Locate the cell with the specified text and output its [X, Y] center coordinate. 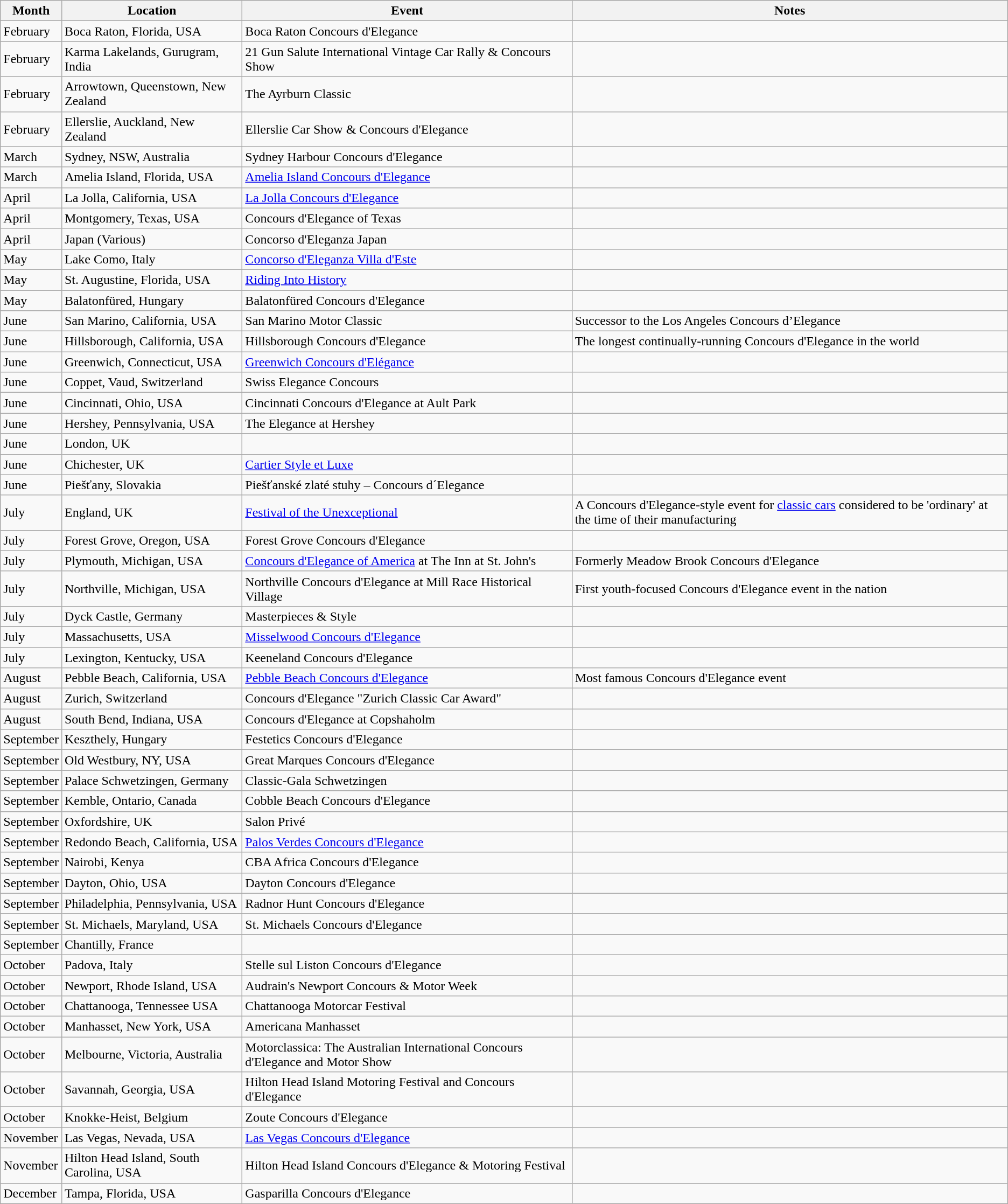
Balatonfüred Concours d'Elegance [407, 300]
St. Augustine, Florida, USA [152, 280]
San Marino, California, USA [152, 321]
Misselwood Concours d'Elegance [407, 637]
Padova, Italy [152, 965]
Concorso d'Eleganza Villa d'Este [407, 259]
Coppet, Vaud, Switzerland [152, 382]
Chattanooga, Tennessee USA [152, 1006]
Palos Verdes Concours d'Elegance [407, 842]
Keeneland Concours d'Elegance [407, 658]
The longest continually-running Concours d'Elegance in the world [789, 342]
Knokke-Heist, Belgium [152, 1117]
Stelle sul Liston Concours d'Elegance [407, 965]
Successor to the Los Angeles Concours d’Elegance [789, 321]
Philadelphia, Pennsylvania, USA [152, 903]
San Marino Motor Classic [407, 321]
Arrowtown, Queenstown, New Zealand [152, 94]
La Jolla, California, USA [152, 198]
Great Marques Concours d'Elegance [407, 760]
Zoute Concours d'Elegance [407, 1117]
Formerly Meadow Brook Concours d'Elegance [789, 561]
Americana Manhasset [407, 1027]
Festetics Concours d'Elegance [407, 740]
Hilton Head Island, South Carolina, USA [152, 1166]
Ellerslie Car Show & Concours d'Elegance [407, 129]
Motorclassica: The Australian International Concours d'Elegance and Motor Show [407, 1055]
Forest Grove, Oregon, USA [152, 540]
Cobble Beach Concours d'Elegance [407, 801]
Nairobi, Kenya [152, 862]
Greenwich, Connecticut, USA [152, 362]
Northville Concours d'Elegance at Mill Race Historical Village [407, 588]
Pebble Beach, California, USA [152, 678]
Chattanooga Motorcar Festival [407, 1006]
21 Gun Salute International Vintage Car Rally & Concours Show [407, 59]
Lake Como, Italy [152, 259]
Lexington, Kentucky, USA [152, 658]
Japan (Various) [152, 239]
Chantilly, France [152, 944]
Manhasset, New York, USA [152, 1027]
Hillsborough Concours d'Elegance [407, 342]
Oxfordshire, UK [152, 822]
The Elegance at Hershey [407, 423]
Concours d'Elegance at Copshaholm [407, 719]
Piešťanské zlaté stuhy – Concours d´Elegance [407, 485]
Hillsborough, California, USA [152, 342]
Dayton, Ohio, USA [152, 883]
Newport, Rhode Island, USA [152, 985]
Boca Raton Concours d'Elegance [407, 31]
Balatonfüred, Hungary [152, 300]
Concorso d'Eleganza Japan [407, 239]
Zurich, Switzerland [152, 699]
Forest Grove Concours d'Elegance [407, 540]
Classic-Gala Schwetzingen [407, 781]
Cincinnati Concours d'Elegance at Ault Park [407, 403]
Boca Raton, Florida, USA [152, 31]
Month [31, 11]
England, UK [152, 513]
Savannah, Georgia, USA [152, 1089]
Salon Privé [407, 822]
CBA Africa Concours d'Elegance [407, 862]
Ellerslie, Auckland, New Zealand [152, 129]
Swiss Elegance Concours [407, 382]
Notes [789, 11]
Redondo Beach, California, USA [152, 842]
Karma Lakelands, Gurugram, India [152, 59]
Riding Into History [407, 280]
South Bend, Indiana, USA [152, 719]
Keszthely, Hungary [152, 740]
First youth-focused Concours d'Elegance event in the nation [789, 588]
The Ayrburn Classic [407, 94]
Radnor Hunt Concours d'Elegance [407, 903]
A Concours d'Elegance-style event for classic cars considered to be 'ordinary' at the time of their manufacturing [789, 513]
Location [152, 11]
Las Vegas, Nevada, USA [152, 1138]
Piešťany, Slovakia [152, 485]
Chichester, UK [152, 464]
Masterpieces & Style [407, 616]
Tampa, Florida, USA [152, 1193]
Hilton Head Island Motoring Festival and Concours d'Elegance [407, 1089]
Dayton Concours d'Elegance [407, 883]
La Jolla Concours d'Elegance [407, 198]
Plymouth, Michigan, USA [152, 561]
Most famous Concours d'Elegance event [789, 678]
Cartier Style et Luxe [407, 464]
Concours d'Elegance of America at The Inn at St. John's [407, 561]
Concours d'Elegance "Zurich Classic Car Award" [407, 699]
Montgomery, Texas, USA [152, 218]
Greenwich Concours d'Elégance [407, 362]
Hilton Head Island Concours d'Elegance & Motoring Festival [407, 1166]
Festival of the Unexceptional [407, 513]
Amelia Island Concours d'Elegance [407, 177]
Old Westbury, NY, USA [152, 760]
Event [407, 11]
Amelia Island, Florida, USA [152, 177]
Concours d'Elegance of Texas [407, 218]
Gasparilla Concours d'Elegance [407, 1193]
Palace Schwetzingen, Germany [152, 781]
Sydney Harbour Concours d'Elegance [407, 157]
London, UK [152, 444]
December [31, 1193]
Cincinnati, Ohio, USA [152, 403]
Hershey, Pennsylvania, USA [152, 423]
Northville, Michigan, USA [152, 588]
St. Michaels, Maryland, USA [152, 924]
Pebble Beach Concours d'Elegance [407, 678]
Las Vegas Concours d'Elegance [407, 1138]
Kemble, Ontario, Canada [152, 801]
Melbourne, Victoria, Australia [152, 1055]
St. Michaels Concours d'Elegance [407, 924]
Massachusetts, USA [152, 637]
Audrain's Newport Concours & Motor Week [407, 985]
Sydney, NSW, Australia [152, 157]
Dyck Castle, Germany [152, 616]
